For the text-containing cell, return its midpoint in (X, Y) coordinate format. 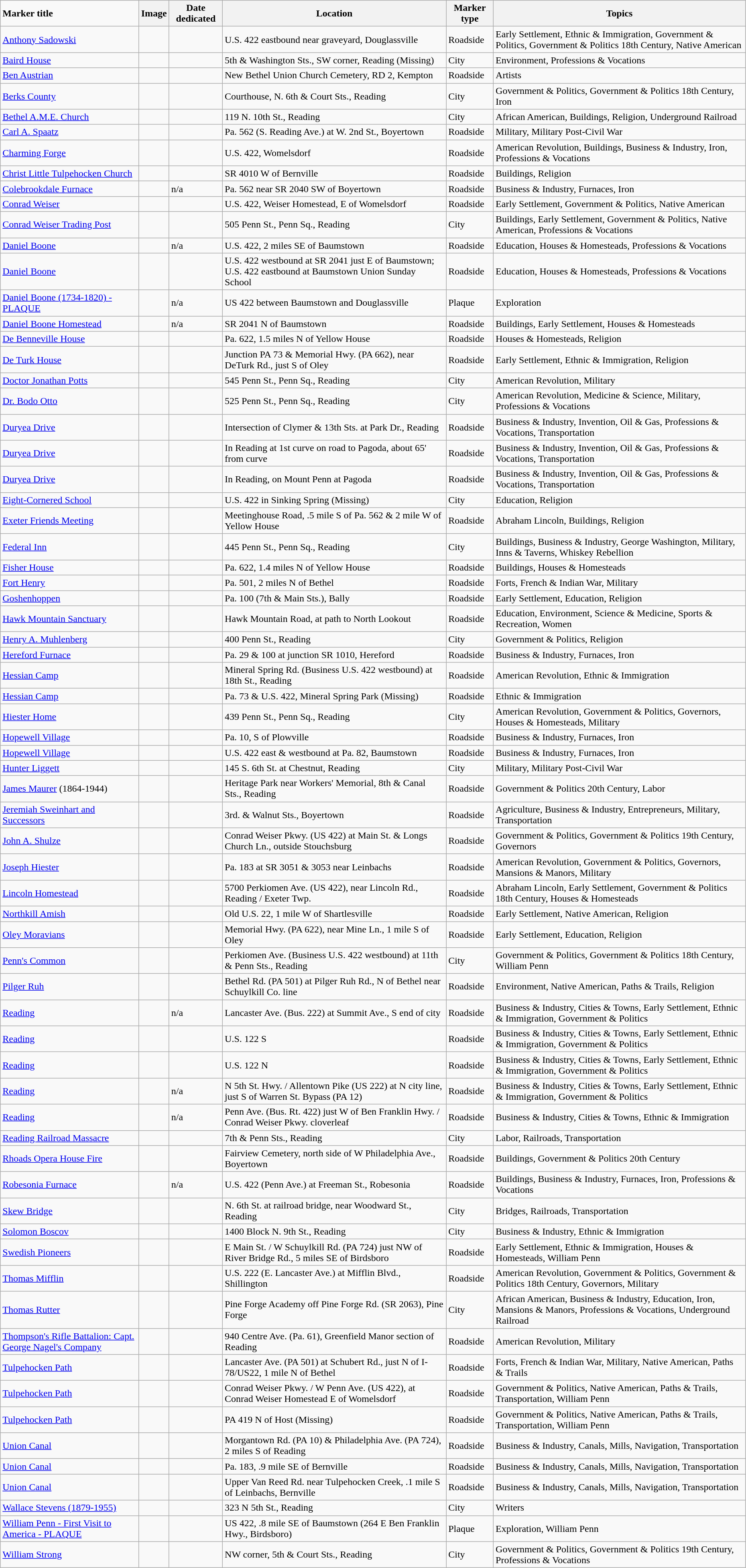
Eight-Cornered School (70, 500)
In Reading, on Mount Penn at Pagoda (335, 479)
SR 4010 W of Bernville (335, 173)
Conrad Weiser Pkwy. / W Penn Ave. (US 422), at Conrad Weiser Homestead E of Womelsdorf (335, 1394)
SR 2041 N of Baumstown (335, 324)
Upper Van Reed Rd. near Tulpehocken Creek, .1 mile S of Leinbachs, Bernville (335, 1487)
Business & Industry, Cities & Towns, Ethnic & Immigration (620, 1117)
Business & Industry, Ethnic & Immigration (620, 1231)
Daniel Boone Homestead (70, 324)
Old U.S. 22, 1 mile W of Shartlesville (335, 914)
Bethel Rd. (PA 501) at Pilger Ruh Rd., N of Bethel near Schuylkill Co. line (335, 987)
Government & Politics, Government & Politics 18th Century, William Penn (620, 961)
William Strong (70, 1554)
Charming Forge (70, 152)
Lincoln Homestead (70, 893)
Pa. 562 (S. Reading Ave.) at W. 2nd St., Boyertown (335, 132)
Bethel A.M.E. Church (70, 117)
Buildings, Religion (620, 173)
Buildings, Business & Industry, Furnaces, Iron, Professions & Vocations (620, 1184)
Buildings, Early Settlement, Government & Politics, Native American, Professions & Vocations (620, 225)
Solomon Boscov (70, 1231)
Fairview Cemetery, north side of W Philadelphia Ave., Boyertown (335, 1159)
Conrad Weiser Pkwy. (US 422) at Main St. & Longs Church Ln., outside Stouchsburg (335, 841)
US 422 between Baumstown and Douglassville (335, 303)
Hereford Furnace (70, 655)
Writers (620, 1508)
Bridges, Railroads, Transportation (620, 1211)
Penn Ave. (Bus. Rt. 422) just W of Ben Franklin Hwy. / Conrad Weiser Pkwy. cloverleaf (335, 1117)
U.S. 122 N (335, 1065)
Christ Little Tulpehocken Church (70, 173)
U.S. 422 in Sinking Spring (Missing) (335, 500)
445 Penn St., Penn Sq., Reading (335, 546)
Early Settlement, Ethnic & Immigration, Houses & Homesteads, William Penn (620, 1252)
Early Settlement, Government & Politics, Native American (620, 204)
Education, Environment, Science & Medicine, Sports & Recreation, Women (620, 619)
U.S. 422, 2 miles SE of Baumstown (335, 245)
5th & Washington Sts., SW corner, Reading (Missing) (335, 60)
7th & Penn Sts., Reading (335, 1138)
Pilger Ruh (70, 987)
Abraham Lincoln, Buildings, Religion (620, 521)
PA 419 N of Host (Missing) (335, 1420)
William Penn - First Visit to America - PLAQUE (70, 1529)
U.S. 422 eastbound near graveyard, Douglassville (335, 39)
Artists (620, 75)
Carl A. Spaatz (70, 132)
Pa. 183, .9 mile SE of Bernville (335, 1466)
Pa. 622, 1.4 miles N of Yellow House (335, 567)
Early Settlement, Ethnic & Immigration, Government & Politics, Government & Politics 18th Century, Native American (620, 39)
Thomas Rutter (70, 1310)
Dr. Bodo Otto (70, 401)
African American, Business & Industry, Education, Iron, Mansions & Manors, Professions & Vocations, Underground Railroad (620, 1310)
Environment, Professions & Vocations (620, 60)
U.S. 422, Womelsdorf (335, 152)
Topics (620, 14)
Hunter Liggett (70, 768)
Labor, Railroads, Transportation (620, 1138)
U.S. 422 westbound at SR 2041 just E of Baumstown; U.S. 422 eastbound at Baumstown Union Sunday School (335, 272)
Daniel Boone (1734-1820) - PLAQUE (70, 303)
Lancaster Ave. (PA 501) at Schubert Rd., just N of I-78/US22, 1 mile N of Bethel (335, 1367)
Conrad Weiser (70, 204)
145 S. 6th St. at Chestnut, Reading (335, 768)
Marker title (70, 14)
Buildings, Early Settlement, Houses & Homesteads (620, 324)
Anthony Sadowski (70, 39)
De Benneville House (70, 339)
American Revolution, Medicine & Science, Military, Professions & Vocations (620, 401)
Forts, French & Indian War, Military (620, 583)
Buildings, Business & Industry, George Washington, Military, Inns & Taverns, Whiskey Rebellion (620, 546)
American Revolution, Government & Politics, Government & Politics 18th Century, Governors, Military (620, 1278)
Pa. 501, 2 miles N of Bethel (335, 583)
Agriculture, Business & Industry, Entrepreneurs, Military, Transportation (620, 814)
Pine Forge Academy off Pine Forge Rd. (SR 2063), Pine Forge (335, 1310)
Baird House (70, 60)
U.S. 422, Weiser Homestead, E of Womelsdorf (335, 204)
Early Settlement, Native American, Religion (620, 914)
New Bethel Union Church Cemetery, RD 2, Kempton (335, 75)
Ben Austrian (70, 75)
Courthouse, N. 6th & Court Sts., Reading (335, 96)
Fisher House (70, 567)
NW corner, 5th & Court Sts., Reading (335, 1554)
Pa. 29 & 100 at junction SR 1010, Hereford (335, 655)
Early Settlement, Ethnic & Immigration, Religion (620, 360)
Intersection of Clymer & 13th Sts. at Park Dr., Reading (335, 427)
Ethnic & Immigration (620, 696)
Oley Moravians (70, 934)
James Maurer (1864-1944) (70, 789)
Pa. 562 near SR 2040 SW of Boyertown (335, 189)
US 422, .8 mile SE of Baumstown (264 E Ben Franklin Hwy., Birdsboro) (335, 1529)
Education, Religion (620, 500)
American Revolution, Ethnic & Immigration (620, 676)
U.S. 222 (E. Lancaster Ave.) at Mifflin Blvd., Shillington (335, 1278)
Environment, Native American, Paths & Trails, Religion (620, 987)
In Reading at 1st curve on road to Pagoda, about 65' from curve (335, 453)
American Revolution, Government & Politics, Governors, Mansions & Manors, Military (620, 867)
Image (154, 14)
Heritage Park near Workers' Memorial, 8th & Canal Sts., Reading (335, 789)
5700 Perkiomen Ave. (US 422), near Lincoln Rd., Reading / Exeter Twp. (335, 893)
Perkiomen Ave. (Business U.S. 422 westbound) at 11th & Penn Sts., Reading (335, 961)
439 Penn St., Penn Sq., Reading (335, 717)
Robesonia Furnace (70, 1184)
Pa. 73 & U.S. 422, Mineral Spring Park (Missing) (335, 696)
Buildings, Government & Politics 20th Century (620, 1159)
Exeter Friends Meeting (70, 521)
Date dedicated (196, 14)
Government & Politics, Government & Politics 18th Century, Iron (620, 96)
Marker type (470, 14)
African American, Buildings, Religion, Underground Railroad (620, 117)
Junction PA 73 & Memorial Hwy. (PA 662), near DeTurk Rd., just S of Oley (335, 360)
505 Penn St., Penn Sq., Reading (335, 225)
Abraham Lincoln, Early Settlement, Government & Politics 18th Century, Houses & Homesteads (620, 893)
323 N 5th St., Reading (335, 1508)
Pa. 183 at SR 3051 & 3053 near Leinbachs (335, 867)
Skew Bridge (70, 1211)
Meetinghouse Road, .5 mile S of Pa. 562 & 2 mile W of Yellow House (335, 521)
Buildings, Houses & Homesteads (620, 567)
Hawk Mountain Road, at path to North Lookout (335, 619)
Hawk Mountain Sanctuary (70, 619)
U.S. 422 (Penn Ave.) at Freeman St., Robesonia (335, 1184)
Mineral Spring Rd. (Business U.S. 422 westbound) at 18th St., Reading (335, 676)
Pa. 100 (7th & Main Sts.), Bally (335, 598)
Penn's Common (70, 961)
Northkill Amish (70, 914)
Thompson's Rifle Battalion: Capt. George Nagel's Company (70, 1341)
Thomas Mifflin (70, 1278)
Swedish Pioneers (70, 1252)
3rd. & Walnut Sts., Boyertown (335, 814)
Berks County (70, 96)
Wallace Stevens (1879-1955) (70, 1508)
E Main St. / W Schuylkill Rd. (PA 724) just NW of River Bridge Rd., 5 miles SE of Birdsboro (335, 1252)
Government & Politics, Government & Politics 19th Century, Professions & Vocations (620, 1554)
Colebrookdale Furnace (70, 189)
Government & Politics, Government & Politics 19th Century, Governors (620, 841)
Jeremiah Sweinhart and Successors (70, 814)
940 Centre Ave. (Pa. 61), Greenfield Manor section of Reading (335, 1341)
Rhoads Opera House Fire (70, 1159)
Exploration (620, 303)
U.S. 122 S (335, 1039)
U.S. 422 east & westbound at Pa. 82, Baumstown (335, 753)
Federal Inn (70, 546)
Reading Railroad Massacre (70, 1138)
Fort Henry (70, 583)
Hiester Home (70, 717)
1400 Block N. 9th St., Reading (335, 1231)
545 Penn St., Penn Sq., Reading (335, 380)
Forts, French & Indian War, Military, Native American, Paths & Trails (620, 1367)
American Revolution, Government & Politics, Governors, Houses & Homesteads, Military (620, 717)
Memorial Hwy. (PA 622), near Mine Ln., 1 mile S of Oley (335, 934)
Doctor Jonathan Potts (70, 380)
American Revolution, Buildings, Business & Industry, Iron, Professions & Vocations (620, 152)
400 Penn St., Reading (335, 640)
Morgantown Rd. (PA 10) & Philadelphia Ave. (PA 724), 2 miles S of Reading (335, 1446)
Pa. 10, S of Plowville (335, 737)
John A. Shulze (70, 841)
Henry A. Muhlenberg (70, 640)
525 Penn St., Penn Sq., Reading (335, 401)
Government & Politics, Religion (620, 640)
Location (335, 14)
Joseph Hiester (70, 867)
Lancaster Ave. (Bus. 222) at Summit Ave., S end of city (335, 1013)
N. 6th St. at railroad bridge, near Woodward St., Reading (335, 1211)
De Turk House (70, 360)
Pa. 622, 1.5 miles N of Yellow House (335, 339)
119 N. 10th St., Reading (335, 117)
Government & Politics 20th Century, Labor (620, 789)
Exploration, William Penn (620, 1529)
Houses & Homesteads, Religion (620, 339)
Conrad Weiser Trading Post (70, 225)
Goshenhoppen (70, 598)
N 5th St. Hwy. / Allentown Pike (US 222) at N city line, just S of Warren St. Bypass (PA 12) (335, 1091)
